For the text-containing cell, return its midpoint in (x, y) coordinate format. 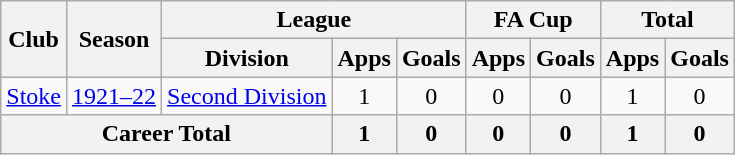
Club (34, 39)
Total (667, 20)
Season (114, 39)
1921–22 (114, 96)
League (314, 20)
Division (247, 58)
FA Cup (533, 20)
Second Division (247, 96)
Stoke (34, 96)
Career Total (166, 134)
